From the cell containing the given text, extract its center point as (X, Y) coordinate. 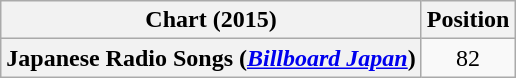
82 (468, 58)
Japanese Radio Songs (Billboard Japan) (211, 58)
Chart (2015) (211, 20)
Position (468, 20)
